Output the (x, y) coordinate of the center of the cell containing the given text.  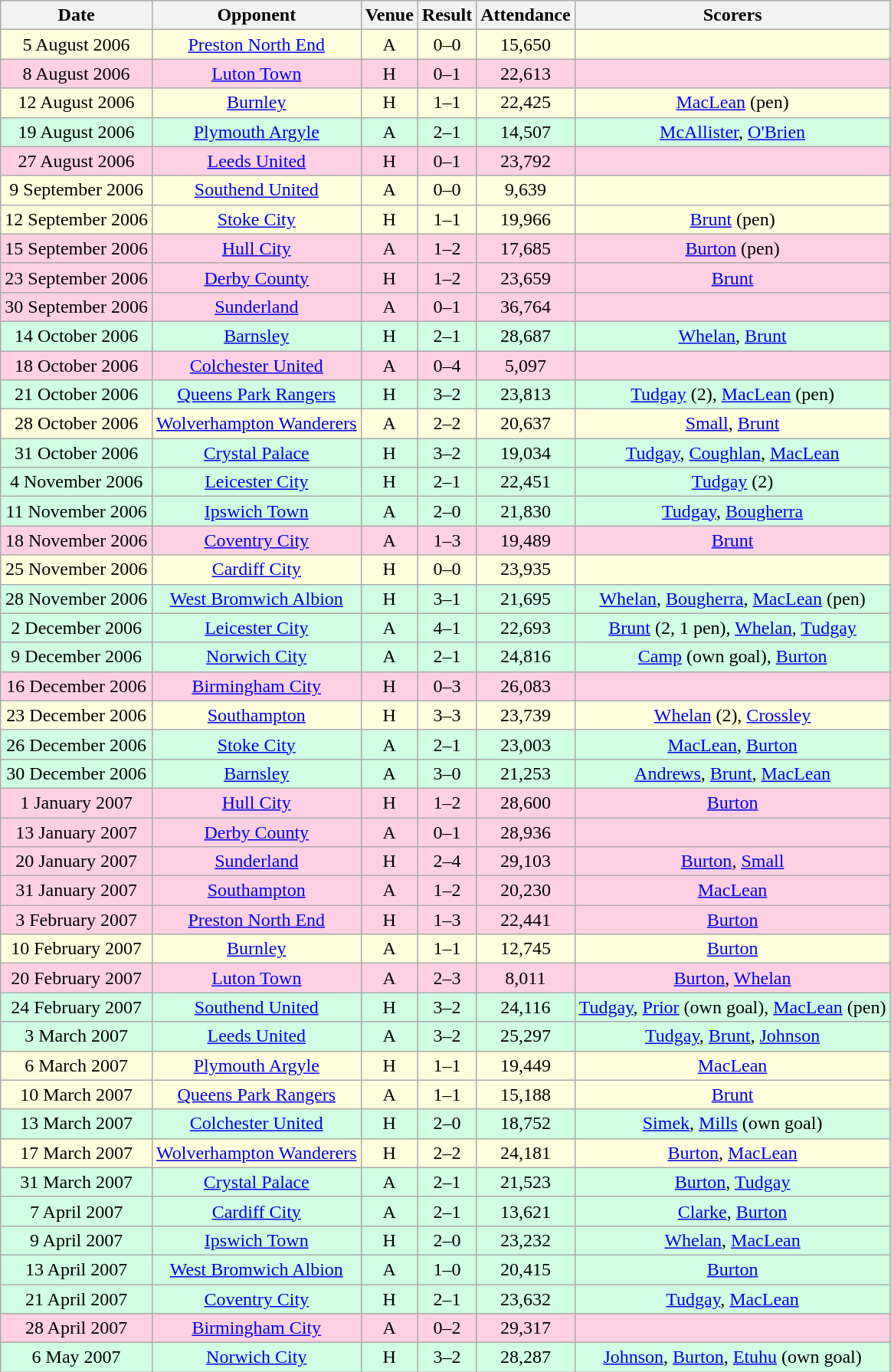
14,507 (526, 132)
Johnson, Burton, Etuhu (own goal) (732, 1357)
26,083 (526, 686)
Whelan, Bougherra, MacLean (pen) (732, 599)
Camp (own goal), Burton (732, 657)
Burton, Whelan (732, 978)
12,745 (526, 949)
23,813 (526, 395)
15 September 2006 (77, 248)
29,103 (526, 862)
31 January 2007 (77, 891)
10 February 2007 (77, 949)
2–4 (447, 862)
0–4 (447, 366)
36,764 (526, 307)
22,451 (526, 482)
Opponent (256, 15)
21,253 (526, 773)
15,188 (526, 1095)
9 April 2007 (77, 1240)
18 October 2006 (77, 366)
Attendance (526, 15)
28,287 (526, 1357)
6 May 2007 (77, 1357)
24,816 (526, 657)
8,011 (526, 978)
24,116 (526, 1007)
4 November 2006 (77, 482)
20 February 2007 (77, 978)
22,425 (526, 103)
Whelan, MacLean (732, 1240)
7 April 2007 (77, 1211)
27 August 2006 (77, 161)
5,097 (526, 366)
28 November 2006 (77, 599)
31 March 2007 (77, 1182)
23,632 (526, 1299)
Burton, Small (732, 862)
10 March 2007 (77, 1095)
23,935 (526, 569)
22,693 (526, 628)
Tudgay, Prior (own goal), MacLean (pen) (732, 1007)
2 December 2006 (77, 628)
28 October 2006 (77, 424)
15,650 (526, 44)
23,659 (526, 277)
18 November 2006 (77, 540)
22,613 (526, 74)
19,034 (526, 453)
19,449 (526, 1065)
3 February 2007 (77, 920)
20,415 (526, 1269)
11 November 2006 (77, 511)
26 December 2006 (77, 744)
13 April 2007 (77, 1269)
23 September 2006 (77, 277)
Burton (pen) (732, 248)
1 January 2007 (77, 803)
18,752 (526, 1124)
Whelan, Brunt (732, 336)
2–3 (447, 978)
28,687 (526, 336)
Burton, Tudgay (732, 1182)
17,685 (526, 248)
1–0 (447, 1269)
9,639 (526, 190)
12 August 2006 (77, 103)
23,003 (526, 744)
Tudgay, MacLean (732, 1299)
Burton, MacLean (732, 1153)
MacLean (pen) (732, 103)
21 April 2007 (77, 1299)
30 September 2006 (77, 307)
22,441 (526, 920)
Scorers (732, 15)
19,966 (526, 219)
0–3 (447, 686)
Small, Brunt (732, 424)
23,232 (526, 1240)
Simek, Mills (own goal) (732, 1124)
0–2 (447, 1328)
Date (77, 15)
Result (447, 15)
24,181 (526, 1153)
Brunt (pen) (732, 219)
3–0 (447, 773)
21 October 2006 (77, 395)
Tudgay (2) (732, 482)
Andrews, Brunt, MacLean (732, 773)
Whelan (2), Crossley (732, 715)
30 December 2006 (77, 773)
28,600 (526, 803)
Tudgay (2), MacLean (pen) (732, 395)
13,621 (526, 1211)
9 September 2006 (77, 190)
Tudgay, Coughlan, MacLean (732, 453)
6 March 2007 (77, 1065)
21,695 (526, 599)
23 December 2006 (77, 715)
5 August 2006 (77, 44)
19,489 (526, 540)
3–1 (447, 599)
3–3 (447, 715)
3 March 2007 (77, 1036)
19 August 2006 (77, 132)
16 December 2006 (77, 686)
MacLean, Burton (732, 744)
Venue (389, 15)
25 November 2006 (77, 569)
12 September 2006 (77, 219)
Tudgay, Bougherra (732, 511)
23,739 (526, 715)
28,936 (526, 832)
Brunt (2, 1 pen), Whelan, Tudgay (732, 628)
4–1 (447, 628)
13 January 2007 (77, 832)
21,830 (526, 511)
20 January 2007 (77, 862)
20,637 (526, 424)
8 August 2006 (77, 74)
28 April 2007 (77, 1328)
14 October 2006 (77, 336)
23,792 (526, 161)
21,523 (526, 1182)
13 March 2007 (77, 1124)
29,317 (526, 1328)
25,297 (526, 1036)
McAllister, O'Brien (732, 132)
Tudgay, Brunt, Johnson (732, 1036)
31 October 2006 (77, 453)
9 December 2006 (77, 657)
Clarke, Burton (732, 1211)
24 February 2007 (77, 1007)
20,230 (526, 891)
17 March 2007 (77, 1153)
